For the text-containing cell, return its midpoint in [X, Y] coordinate format. 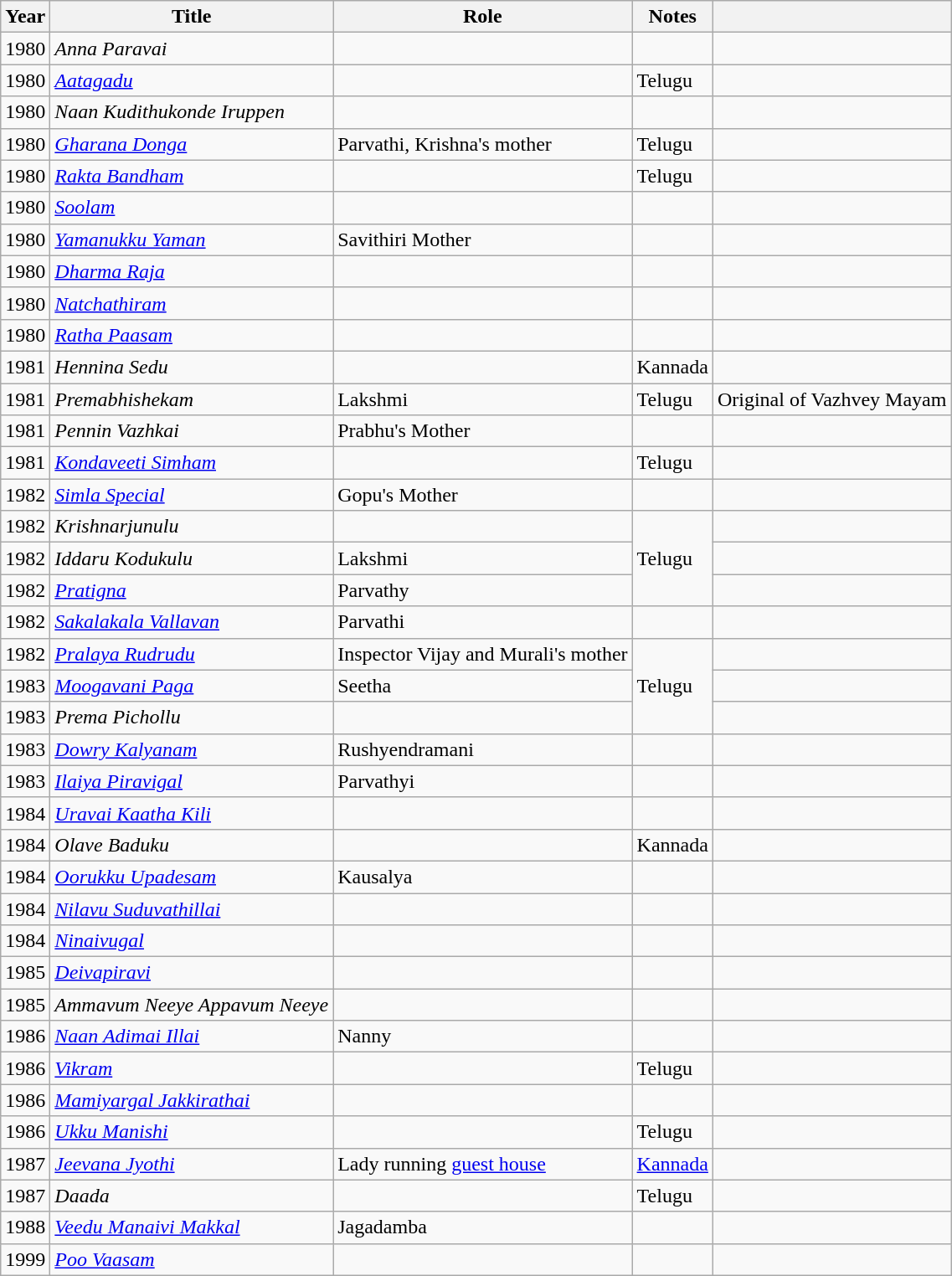
Daada [192, 1196]
Rakta Bandham [192, 176]
Dharma Raja [192, 271]
Ninaivugal [192, 941]
Gopu's Mother [482, 495]
Rushyendramani [482, 749]
Ukku Manishi [192, 1132]
Natchathiram [192, 303]
Anna Paravai [192, 49]
Parvathyi [482, 781]
Poo Vaasam [192, 1259]
Naan Adimai Illai [192, 1037]
Vikram [192, 1068]
Ammavum Neeye Appavum Neeye [192, 1005]
Original of Vazhvey Mayam [832, 399]
Yamanukku Yaman [192, 239]
Aatagadu [192, 80]
Krishnarjunulu [192, 527]
Notes [672, 17]
Prema Pichollu [192, 718]
Pennin Vazhkai [192, 431]
Naan Kudithukonde Iruppen [192, 112]
Year [25, 17]
Uravai Kaatha Kili [192, 813]
Dowry Kalyanam [192, 749]
Simla Special [192, 495]
Pratigna [192, 590]
Hennina Sedu [192, 367]
Lady running guest house [482, 1164]
Premabhishekam [192, 399]
1988 [25, 1227]
Seetha [482, 686]
Title [192, 17]
Prabhu's Mother [482, 431]
Parvathi [482, 622]
Deivapiravi [192, 973]
Kondaveeti Simham [192, 463]
Pralaya Rudrudu [192, 654]
Ilaiya Piravigal [192, 781]
Iddaru Kodukulu [192, 558]
1999 [25, 1259]
Moogavani Paga [192, 686]
Inspector Vijay and Murali's mother [482, 654]
Veedu Manaivi Makkal [192, 1227]
Gharana Donga [192, 144]
Jagadamba [482, 1227]
Mamiyargal Jakkirathai [192, 1100]
Parvathy [482, 590]
Sakalakala Vallavan [192, 622]
Nanny [482, 1037]
Nilavu Suduvathillai [192, 908]
Oorukku Upadesam [192, 877]
Kausalya [482, 877]
Ratha Paasam [192, 335]
Savithiri Mother [482, 239]
Parvathi, Krishna's mother [482, 144]
Role [482, 17]
Soolam [192, 208]
Jeevana Jyothi [192, 1164]
Olave Baduku [192, 845]
